Pinpoint the cell where the given text exists, returning its [X, Y] midpoint coordinate. 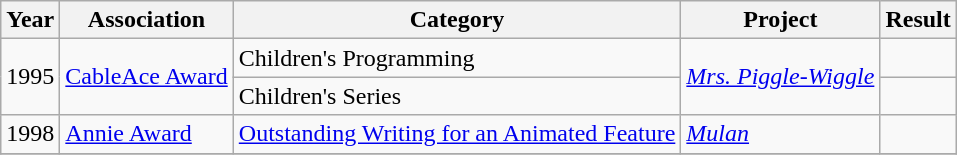
Children's Programming [457, 58]
CableAce Award [146, 77]
1998 [30, 134]
Annie Award [146, 134]
Project [780, 20]
Category [457, 20]
Association [146, 20]
Children's Series [457, 96]
Mulan [780, 134]
Outstanding Writing for an Animated Feature [457, 134]
Result [918, 20]
1995 [30, 77]
Mrs. Piggle-Wiggle [780, 77]
Year [30, 20]
